Return the (x, y) coordinate for the center point of the cell that contains the specified text.  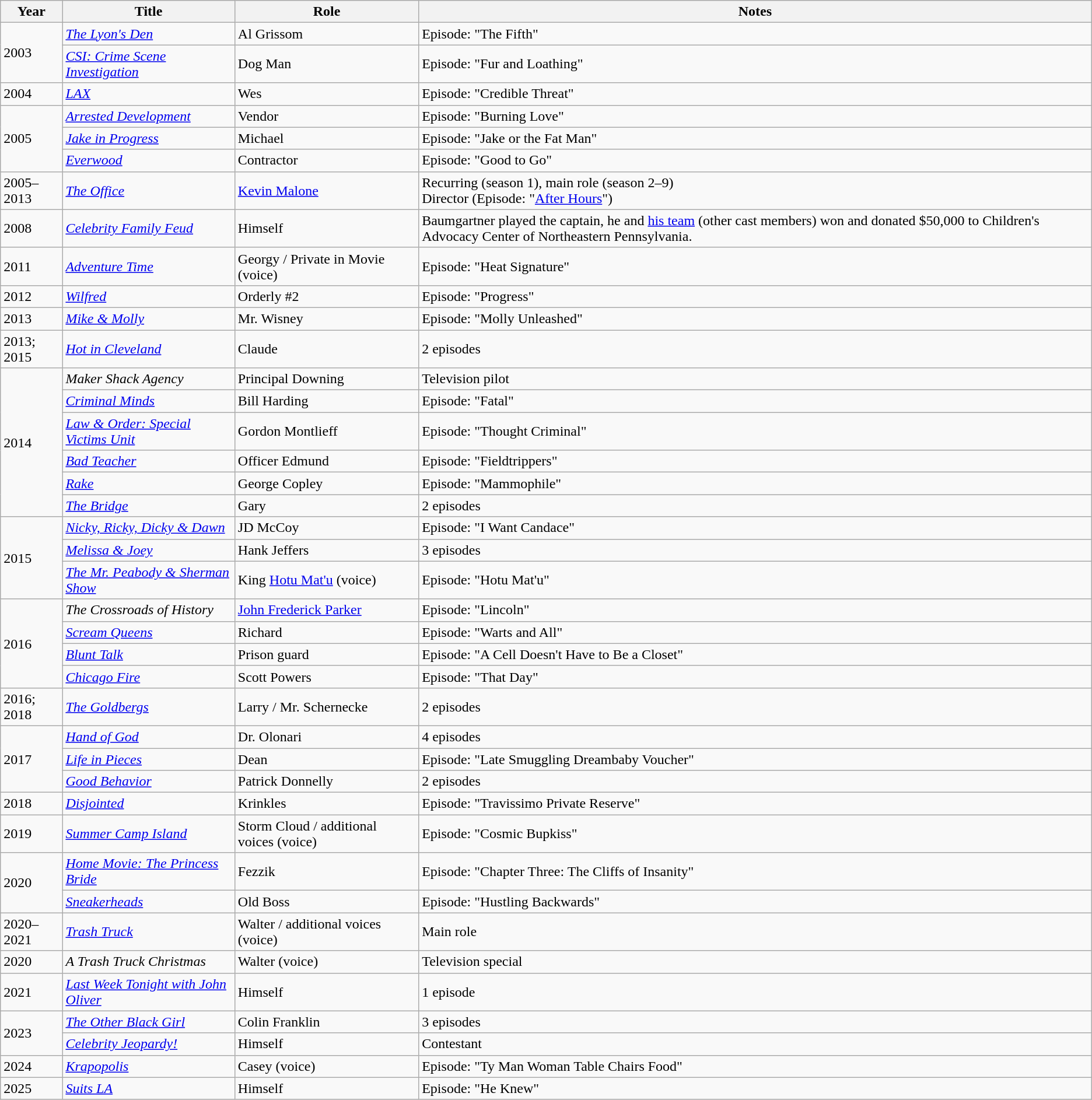
Episode: "Late Smuggling Dreambaby Voucher" (755, 759)
The Lyon's Den (148, 34)
2017 (32, 759)
Nicky, Ricky, Dicky & Dawn (148, 528)
Walter / additional voices (voice) (327, 932)
Contestant (755, 1044)
Episode: "I Want Candace" (755, 528)
Episode: "Fatal" (755, 401)
Gary (327, 506)
Arrested Development (148, 116)
Episode: "Good to Go" (755, 160)
1 episode (755, 992)
Michael (327, 138)
2012 (32, 296)
Hand of God (148, 737)
Rake (148, 484)
Life in Pieces (148, 759)
2025 (32, 1088)
Wilfred (148, 296)
Krinkles (327, 804)
Kevin Malone (327, 190)
Episode: "A Cell Doesn't Have to Be a Closet" (755, 654)
Episode: "Warts and All" (755, 632)
2011 (32, 266)
Bill Harding (327, 401)
Home Movie: The Princess Bride (148, 871)
4 episodes (755, 737)
Episode: "Burning Love" (755, 116)
Summer Camp Island (148, 834)
JD McCoy (327, 528)
2014 (32, 442)
Episode: "Hotu Mat'u" (755, 580)
2008 (32, 229)
Scream Queens (148, 632)
2005 (32, 138)
Officer Edmund (327, 461)
Walter (voice) (327, 962)
Prison guard (327, 654)
Episode: "Mammophile" (755, 484)
Dog Man (327, 64)
The Goldbergs (148, 707)
The Office (148, 190)
2013; 2015 (32, 349)
Mr. Wisney (327, 318)
Year (32, 12)
2016 (32, 643)
Episode: "Cosmic Bupkiss" (755, 834)
Al Grissom (327, 34)
Last Week Tonight with John Oliver (148, 992)
Scott Powers (327, 677)
2005–2013 (32, 190)
Principal Downing (327, 379)
Claude (327, 349)
Gordon Montlieff (327, 432)
Role (327, 12)
Television special (755, 962)
Episode: "Molly Unleashed" (755, 318)
Celebrity Family Feud (148, 229)
Law & Order: Special Victims Unit (148, 432)
Episode: "The Fifth" (755, 34)
Hank Jeffers (327, 550)
Recurring (season 1), main role (season 2–9)Director (Episode: "After Hours") (755, 190)
Wes (327, 94)
Main role (755, 932)
Suits LA (148, 1088)
The Bridge (148, 506)
Episode: "Fur and Loathing" (755, 64)
The Other Black Girl (148, 1022)
CSI: Crime Scene Investigation (148, 64)
Casey (voice) (327, 1066)
Georgy / Private in Movie (voice) (327, 266)
Good Behavior (148, 782)
Episode: "He Knew" (755, 1088)
2015 (32, 558)
George Copley (327, 484)
Richard (327, 632)
Chicago Fire (148, 677)
The Mr. Peabody & Sherman Show (148, 580)
Everwood (148, 160)
Old Boss (327, 902)
King Hotu Mat'u (voice) (327, 580)
John Frederick Parker (327, 610)
Blunt Talk (148, 654)
2023 (32, 1033)
A Trash Truck Christmas (148, 962)
The Crossroads of History (148, 610)
Episode: "Fieldtrippers" (755, 461)
Hot in Cleveland (148, 349)
Episode: "Hustling Backwards" (755, 902)
Episode: "Progress" (755, 296)
Disjointed (148, 804)
Adventure Time (148, 266)
Television pilot (755, 379)
Notes (755, 12)
Celebrity Jeopardy! (148, 1044)
Episode: "Travissimo Private Reserve" (755, 804)
Episode: "That Day" (755, 677)
Episode: "Ty Man Woman Table Chairs Food" (755, 1066)
Orderly #2 (327, 296)
Criminal Minds (148, 401)
Episode: "Lincoln" (755, 610)
Vendor (327, 116)
2016; 2018 (32, 707)
Mike & Molly (148, 318)
Krapopolis (148, 1066)
Contractor (327, 160)
Patrick Donnelly (327, 782)
Dr. Olonari (327, 737)
Maker Shack Agency (148, 379)
Episode: "Jake or the Fat Man" (755, 138)
Episode: "Heat Signature" (755, 266)
Larry / Mr. Schernecke (327, 707)
2024 (32, 1066)
Dean (327, 759)
2013 (32, 318)
Jake in Progress (148, 138)
Title (148, 12)
Sneakerheads (148, 902)
2004 (32, 94)
Trash Truck (148, 932)
2018 (32, 804)
Fezzik (327, 871)
Episode: "Credible Threat" (755, 94)
2021 (32, 992)
LAX (148, 94)
2003 (32, 52)
Colin Franklin (327, 1022)
2020–2021 (32, 932)
Episode: "Chapter Three: The Cliffs of Insanity" (755, 871)
2019 (32, 834)
Bad Teacher (148, 461)
Melissa & Joey (148, 550)
Episode: "Thought Criminal" (755, 432)
Storm Cloud / additional voices (voice) (327, 834)
